Scan for the cell matching the given text and deliver its [x, y] coordinate at center. 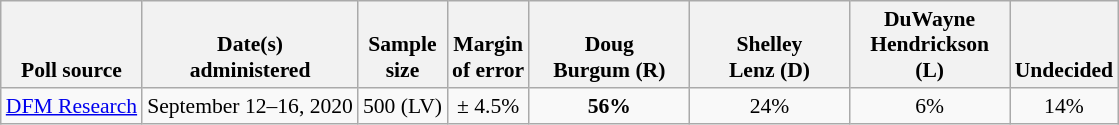
6% [930, 106]
September 12–16, 2020 [250, 106]
DuWayneHendrickson (L) [930, 44]
± 4.5% [488, 106]
Undecided [1064, 44]
Samplesize [402, 44]
Marginof error [488, 44]
DougBurgum (R) [609, 44]
DFM Research [72, 106]
ShelleyLenz (D) [769, 44]
Date(s)administered [250, 44]
500 (LV) [402, 106]
14% [1064, 106]
24% [769, 106]
Poll source [72, 44]
56% [609, 106]
